Determine the (x, y) coordinate at the center of the cell enclosing the given text.  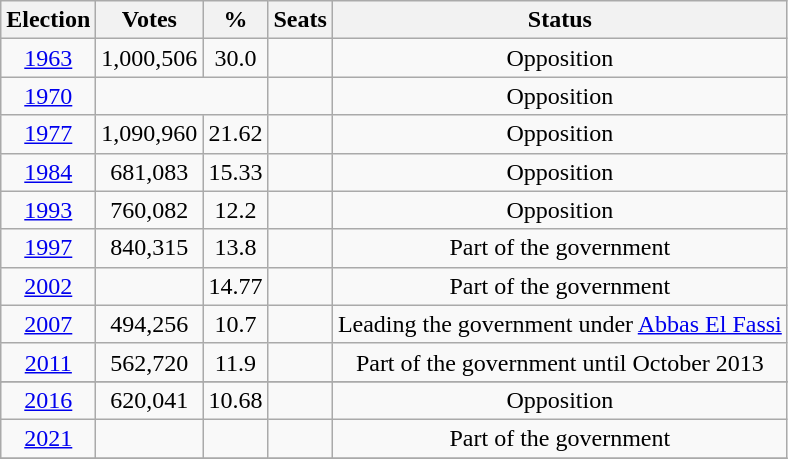
21.62 (236, 134)
1993 (48, 210)
1977 (48, 134)
2011 (48, 362)
681,083 (150, 172)
760,082 (150, 210)
1984 (48, 172)
Seats (300, 20)
12.2 (236, 210)
1,000,506 (150, 58)
494,256 (150, 324)
Part of the government until October 2013 (560, 362)
13.8 (236, 248)
2016 (48, 400)
15.33 (236, 172)
30.0 (236, 58)
11.9 (236, 362)
2007 (48, 324)
Leading the government under Abbas El Fassi (560, 324)
620,041 (150, 400)
1963 (48, 58)
Election (48, 20)
840,315 (150, 248)
10.7 (236, 324)
Status (560, 20)
1997 (48, 248)
2021 (48, 438)
10.68 (236, 400)
1,090,960 (150, 134)
1970 (48, 96)
Votes (150, 20)
% (236, 20)
2002 (48, 286)
562,720 (150, 362)
14.77 (236, 286)
